Return the [x, y] coordinate for the center point of the cell that contains the specified text.  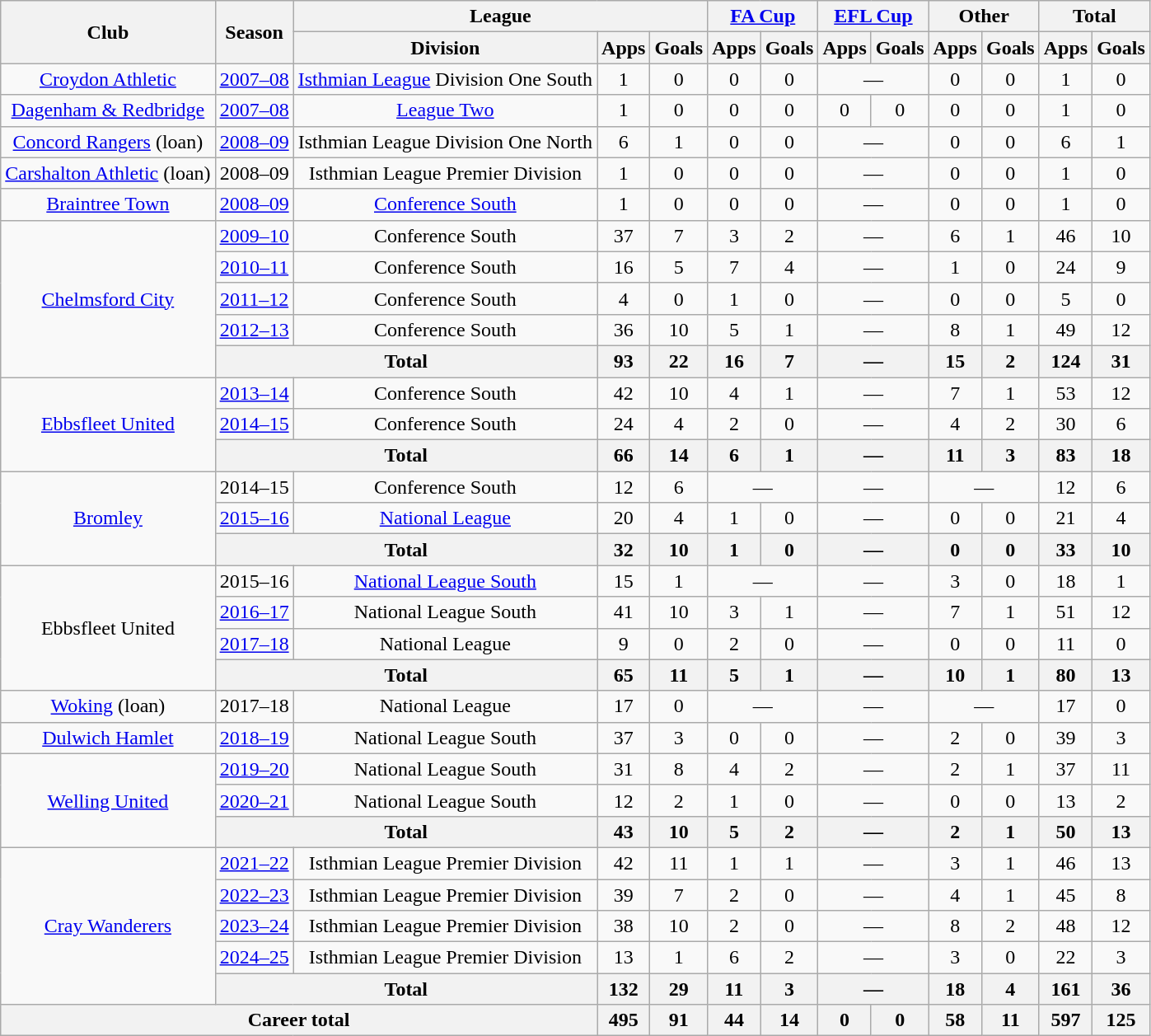
League Two [445, 110]
2009–10 [254, 236]
2011–12 [254, 298]
Dagenham & Redbridge [108, 110]
Isthmian League Division One South [445, 79]
91 [679, 1020]
FA Cup [763, 16]
2010–11 [254, 267]
58 [955, 1020]
Braintree Town [108, 204]
161 [1065, 989]
Division [445, 48]
93 [624, 361]
Welling United [108, 800]
2024–25 [254, 958]
2021–22 [254, 863]
2012–13 [254, 330]
41 [624, 612]
Concord Rangers (loan) [108, 142]
32 [624, 550]
Other [984, 16]
66 [624, 456]
Chelmsford City [108, 298]
33 [1065, 550]
124 [1065, 361]
Woking (loan) [108, 706]
21 [1065, 518]
48 [1065, 926]
Season [254, 32]
49 [1065, 330]
2018–19 [254, 738]
Dulwich Hamlet [108, 738]
2016–17 [254, 612]
2019–20 [254, 769]
30 [1065, 424]
Isthmian League Division One North [445, 142]
2013–14 [254, 393]
51 [1065, 612]
53 [1065, 393]
125 [1121, 1020]
29 [679, 989]
43 [624, 832]
2020–21 [254, 800]
Club [108, 32]
EFL Cup [873, 16]
132 [624, 989]
50 [1065, 832]
2023–24 [254, 926]
Bromley [108, 518]
2022–23 [254, 894]
Carshalton Athletic (loan) [108, 173]
44 [734, 1020]
Career total [299, 1020]
Cray Wanderers [108, 926]
Croydon Athletic [108, 79]
38 [624, 926]
83 [1065, 456]
20 [624, 518]
597 [1065, 1020]
League [501, 16]
80 [1065, 675]
45 [1065, 894]
65 [624, 675]
495 [624, 1020]
